For the text-containing cell, return its midpoint in [X, Y] coordinate format. 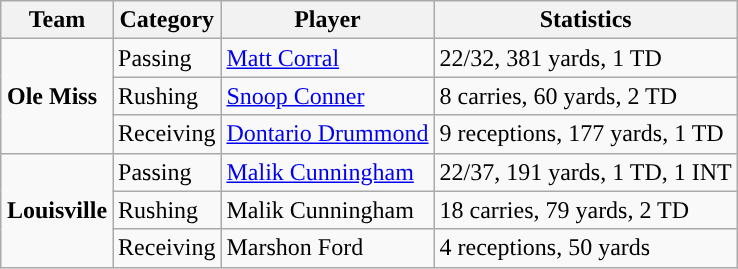
Player [328, 20]
22/32, 381 yards, 1 TD [586, 58]
8 carries, 60 yards, 2 TD [586, 96]
Matt Corral [328, 58]
Ole Miss [56, 96]
Statistics [586, 20]
Louisville [56, 210]
Snoop Conner [328, 96]
9 receptions, 177 yards, 1 TD [586, 134]
Dontario Drummond [328, 134]
22/37, 191 yards, 1 TD, 1 INT [586, 172]
18 carries, 79 yards, 2 TD [586, 210]
Category [167, 20]
4 receptions, 50 yards [586, 248]
Team [56, 20]
Marshon Ford [328, 248]
